For the text-containing cell, return its midpoint in (x, y) coordinate format. 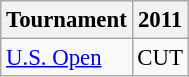
U.S. Open (66, 58)
2011 (160, 20)
Tournament (66, 20)
CUT (160, 58)
